Capture the cell that displays the provided text and extract its (X, Y) central coordinate. 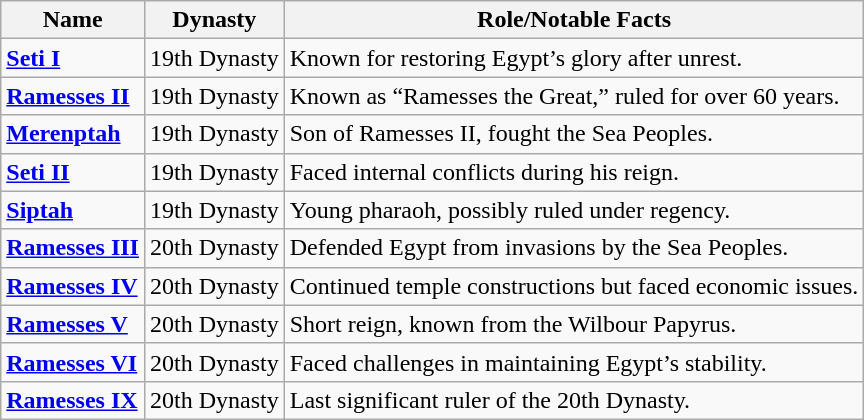
Faced challenges in maintaining Egypt’s stability. (574, 362)
Defended Egypt from invasions by the Sea Peoples. (574, 248)
Ramesses IV (73, 286)
Faced internal conflicts during his reign. (574, 172)
Ramesses VI (73, 362)
Siptah (73, 210)
Known for restoring Egypt’s glory after unrest. (574, 58)
Ramesses II (73, 96)
Short reign, known from the Wilbour Papyrus. (574, 324)
Seti I (73, 58)
Role/Notable Facts (574, 20)
Dynasty (214, 20)
Name (73, 20)
Ramesses V (73, 324)
Continued temple constructions but faced economic issues. (574, 286)
Seti II (73, 172)
Ramesses IX (73, 400)
Last significant ruler of the 20th Dynasty. (574, 400)
Ramesses III (73, 248)
Young pharaoh, possibly ruled under regency. (574, 210)
Merenptah (73, 134)
Son of Ramesses II, fought the Sea Peoples. (574, 134)
Known as “Ramesses the Great,” ruled for over 60 years. (574, 96)
